Return (X, Y) of the center of cell containing provided text 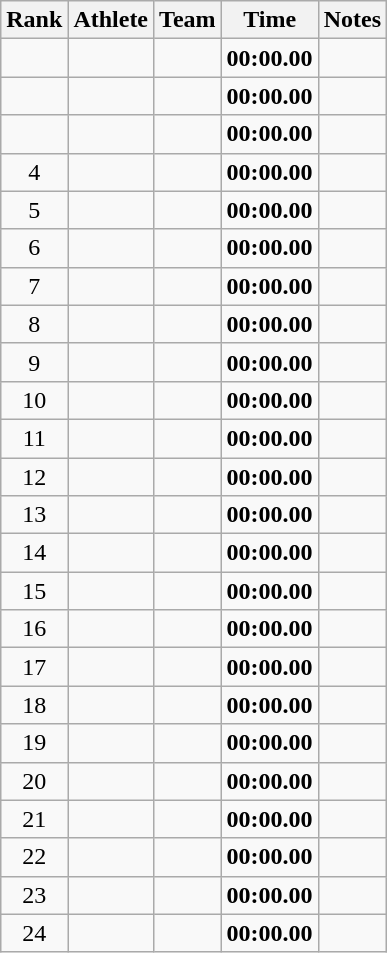
Athlete (111, 20)
Rank (34, 20)
Team (188, 20)
23 (34, 895)
22 (34, 857)
16 (34, 629)
18 (34, 705)
10 (34, 400)
4 (34, 172)
19 (34, 743)
8 (34, 324)
Time (270, 20)
15 (34, 591)
5 (34, 210)
12 (34, 477)
6 (34, 248)
13 (34, 515)
11 (34, 438)
7 (34, 286)
14 (34, 553)
21 (34, 819)
17 (34, 667)
20 (34, 781)
Notes (352, 20)
9 (34, 362)
24 (34, 933)
